Return (x, y) of the center of cell containing provided text 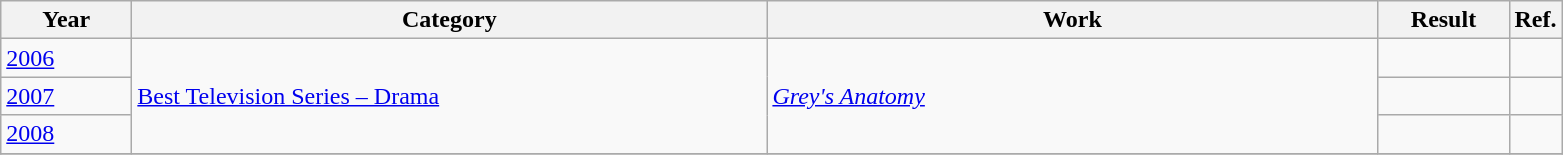
Result (1444, 20)
Grey's Anatomy (1072, 96)
Work (1072, 20)
2007 (66, 96)
2008 (66, 134)
Year (66, 20)
2006 (66, 58)
Category (450, 20)
Ref. (1536, 20)
Best Television Series – Drama (450, 96)
